Find where the given text appears and provide that cell's center as [X, Y] coordinate. 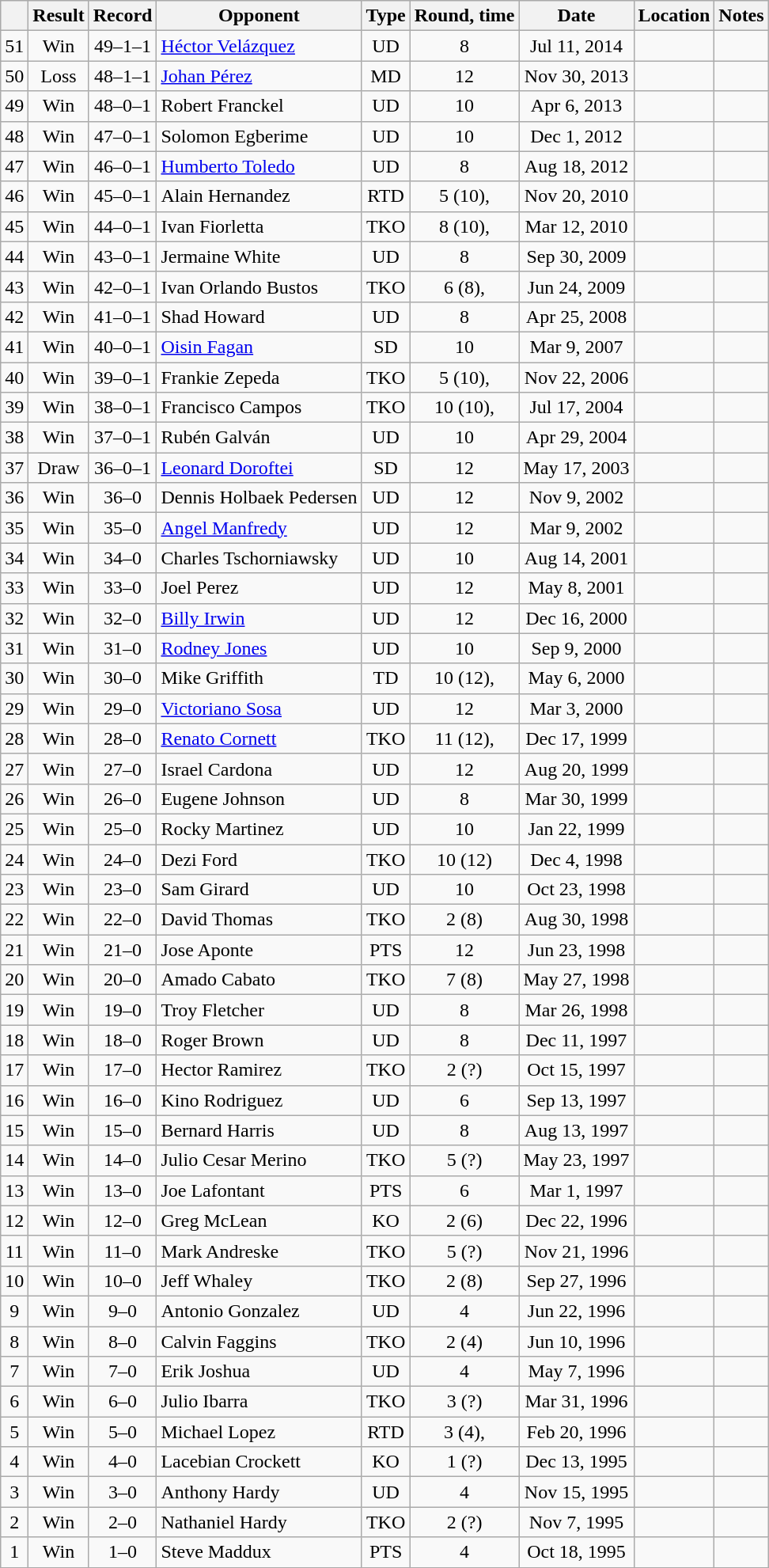
47–0–1 [123, 136]
Nathaniel Hardy [259, 1522]
31 [14, 648]
51 [14, 46]
Troy Fletcher [259, 1010]
11–0 [123, 1251]
Steve Maddux [259, 1552]
16 [14, 1100]
Jun 22, 1996 [576, 1311]
Anthony Hardy [259, 1492]
32 [14, 618]
9–0 [123, 1311]
Draw [59, 468]
Joe Lafontant [259, 1190]
Mar 26, 1998 [576, 1010]
Robert Franckel [259, 106]
Sep 9, 2000 [576, 648]
Frankie Zepeda [259, 378]
46–0–1 [123, 166]
Round, time [464, 16]
Roger Brown [259, 1040]
33–0 [123, 588]
49–1–1 [123, 46]
37–0–1 [123, 438]
Calvin Faggins [259, 1342]
2 (6) [464, 1221]
43 [14, 287]
Israel Cardona [259, 769]
41–0–1 [123, 317]
14 [14, 1160]
11 (12), [464, 738]
36–0–1 [123, 468]
Jul 11, 2014 [576, 46]
21 [14, 950]
Apr 29, 2004 [576, 438]
7–0 [123, 1372]
30–0 [123, 678]
Rubén Galván [259, 438]
Angel Manfredy [259, 528]
MD [386, 76]
2 (4) [464, 1342]
Opponent [259, 16]
Solomon Egberime [259, 136]
Francisco Campos [259, 408]
Jan 22, 1999 [576, 829]
17–0 [123, 1070]
Jul 17, 2004 [576, 408]
47 [14, 166]
Ivan Orlando Bustos [259, 287]
26 [14, 799]
20 [14, 980]
Victoriano Sosa [259, 708]
Michael Lopez [259, 1432]
36 [14, 498]
21–0 [123, 950]
Type [386, 16]
Loss [59, 76]
Nov 7, 1995 [576, 1522]
Joel Perez [259, 588]
45 [14, 226]
Mar 12, 2010 [576, 226]
6 (8), [464, 287]
25 [14, 829]
Aug 14, 2001 [576, 558]
Mar 30, 1999 [576, 799]
Apr 6, 2013 [576, 106]
Sep 13, 1997 [576, 1100]
46 [14, 196]
Aug 13, 1997 [576, 1130]
27 [14, 769]
Eugene Johnson [259, 799]
Nov 15, 1995 [576, 1492]
TD [386, 678]
35 [14, 528]
Jun 24, 2009 [576, 287]
38–0–1 [123, 408]
23 [14, 890]
Apr 25, 2008 [576, 317]
40–0–1 [123, 347]
Renato Cornett [259, 738]
Sep 30, 2009 [576, 256]
Oct 18, 1995 [576, 1552]
Aug 30, 1998 [576, 920]
Bernard Harris [259, 1130]
24–0 [123, 859]
Mar 1, 1997 [576, 1190]
48 [14, 136]
48–0–1 [123, 106]
Leonard Doroftei [259, 468]
Nov 22, 2006 [576, 378]
3 [14, 1492]
26–0 [123, 799]
Jose Aponte [259, 950]
Date [576, 16]
15–0 [123, 1130]
28–0 [123, 738]
Billy Irwin [259, 618]
28 [14, 738]
29–0 [123, 708]
Mar 9, 2002 [576, 528]
44 [14, 256]
38 [14, 438]
Julio Cesar Merino [259, 1160]
10–0 [123, 1281]
Humberto Toledo [259, 166]
50 [14, 76]
Mar 31, 1996 [576, 1402]
19–0 [123, 1010]
Record [123, 16]
9 [14, 1311]
5–0 [123, 1432]
6–0 [123, 1402]
7 (8) [464, 980]
8–0 [123, 1342]
17 [14, 1070]
1 [14, 1552]
2–0 [123, 1522]
10 (12), [464, 678]
Dec 16, 2000 [576, 618]
37 [14, 468]
15 [14, 1130]
12–0 [123, 1221]
8 (10), [464, 226]
41 [14, 347]
Greg McLean [259, 1221]
May 27, 1998 [576, 980]
Mark Andreske [259, 1251]
Rodney Jones [259, 648]
45–0–1 [123, 196]
Mike Griffith [259, 678]
Nov 21, 1996 [576, 1251]
3 (4), [464, 1432]
Sam Girard [259, 890]
Charles Tschorniawsky [259, 558]
19 [14, 1010]
Jun 10, 1996 [576, 1342]
5 [14, 1432]
34 [14, 558]
Nov 9, 2002 [576, 498]
18–0 [123, 1040]
1 (?) [464, 1462]
36–0 [123, 498]
Alain Hernandez [259, 196]
Lacebian Crockett [259, 1462]
49 [14, 106]
Feb 20, 1996 [576, 1432]
Notes [741, 16]
May 6, 2000 [576, 678]
14–0 [123, 1160]
May 7, 1996 [576, 1372]
1–0 [123, 1552]
Dec 17, 1999 [576, 738]
Rocky Martinez [259, 829]
David Thomas [259, 920]
30 [14, 678]
13 [14, 1190]
Ivan Fiorletta [259, 226]
Shad Howard [259, 317]
Dec 1, 2012 [576, 136]
Erik Joshua [259, 1372]
Mar 9, 2007 [576, 347]
2 [14, 1522]
10 (10), [464, 408]
Aug 20, 1999 [576, 769]
Result [59, 16]
Aug 18, 2012 [576, 166]
Oct 15, 1997 [576, 1070]
Amado Cabato [259, 980]
29 [14, 708]
Nov 30, 2013 [576, 76]
18 [14, 1040]
Hector Ramirez [259, 1070]
13–0 [123, 1190]
39–0–1 [123, 378]
Héctor Velázquez [259, 46]
3 (?) [464, 1402]
Dezi Ford [259, 859]
Dec 22, 1996 [576, 1221]
Jermaine White [259, 256]
24 [14, 859]
10 (12) [464, 859]
Kino Rodriguez [259, 1100]
42 [14, 317]
Jeff Whaley [259, 1281]
3–0 [123, 1492]
Nov 20, 2010 [576, 196]
33 [14, 588]
Julio Ibarra [259, 1402]
May 23, 1997 [576, 1160]
Location [674, 16]
40 [14, 378]
Dec 13, 1995 [576, 1462]
Jun 23, 1998 [576, 950]
34–0 [123, 558]
25–0 [123, 829]
42–0–1 [123, 287]
22 [14, 920]
Antonio Gonzalez [259, 1311]
4–0 [123, 1462]
Dennis Holbaek Pedersen [259, 498]
Johan Pérez [259, 76]
23–0 [123, 890]
39 [14, 408]
Oisin Fagan [259, 347]
Dec 4, 1998 [576, 859]
44–0–1 [123, 226]
May 17, 2003 [576, 468]
22–0 [123, 920]
48–1–1 [123, 76]
31–0 [123, 648]
Mar 3, 2000 [576, 708]
27–0 [123, 769]
Sep 27, 1996 [576, 1281]
43–0–1 [123, 256]
7 [14, 1372]
Oct 23, 1998 [576, 890]
May 8, 2001 [576, 588]
35–0 [123, 528]
32–0 [123, 618]
Dec 11, 1997 [576, 1040]
11 [14, 1251]
20–0 [123, 980]
16–0 [123, 1100]
